Locate the cell with the specified text and output its [x, y] center coordinate. 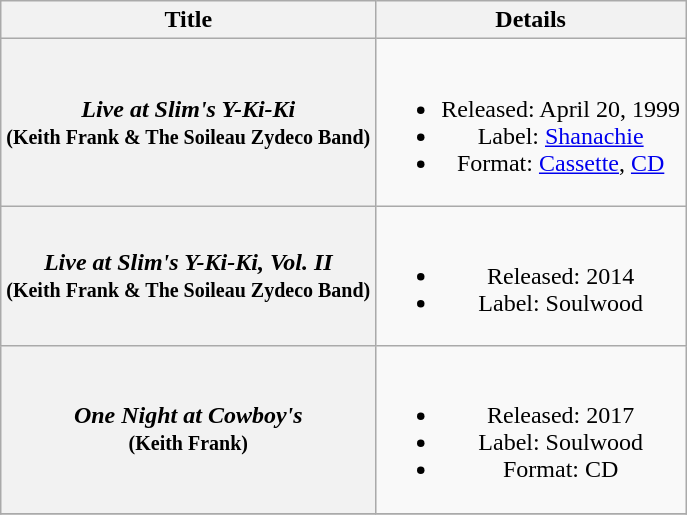
Live at Slim's Y-Ki-Ki(Keith Frank & The Soileau Zydeco Band) [188, 122]
Title [188, 20]
Released: 2017Label: SoulwoodFormat: CD [531, 430]
Details [531, 20]
One Night at Cowboy's(Keith Frank) [188, 430]
Released: April 20, 1999Label: ShanachieFormat: Cassette, CD [531, 122]
Released: 2014Label: Soulwood [531, 276]
Live at Slim's Y-Ki-Ki, Vol. II(Keith Frank & The Soileau Zydeco Band) [188, 276]
